Pinpoint the cell where the given text exists, returning its [X, Y] midpoint coordinate. 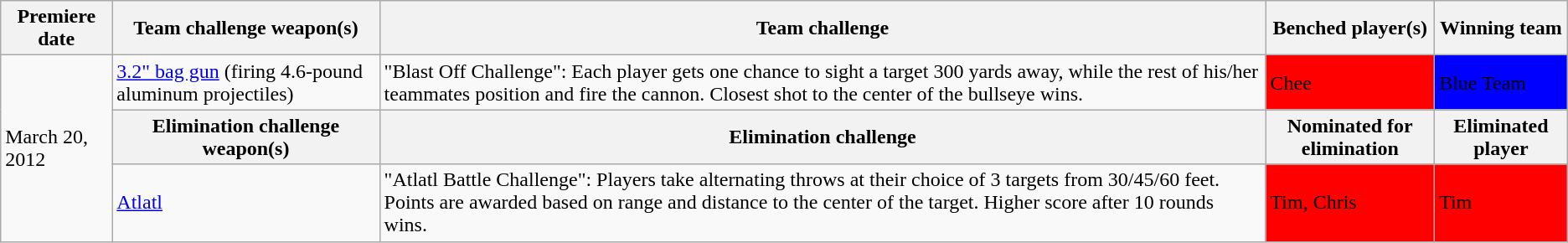
Premiere date [57, 28]
Tim [1501, 203]
Nominated for elimination [1350, 137]
Winning team [1501, 28]
Chee [1350, 82]
March 20, 2012 [57, 148]
Team challenge [823, 28]
3.2" bag gun (firing 4.6-pound aluminum projectiles) [246, 82]
Elimination challenge weapon(s) [246, 137]
Blue Team [1501, 82]
Benched player(s) [1350, 28]
Team challenge weapon(s) [246, 28]
Eliminated player [1501, 137]
Tim, Chris [1350, 203]
Elimination challenge [823, 137]
Atlatl [246, 203]
